Pinpoint the cell where the given text exists, returning its (x, y) midpoint coordinate. 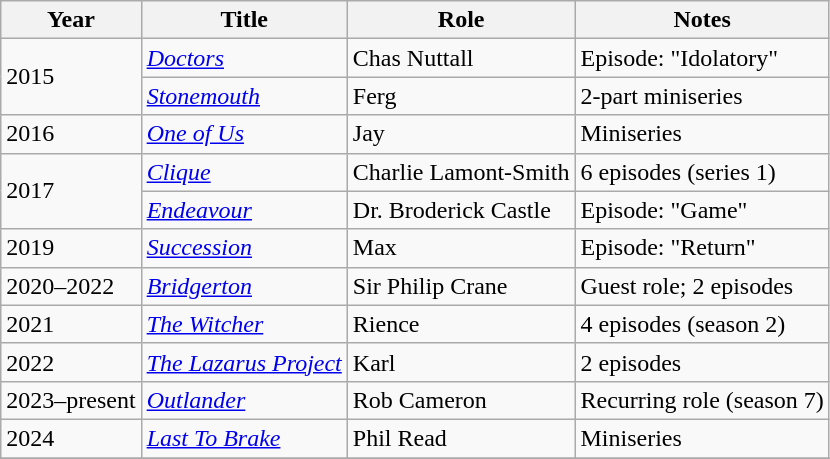
2 episodes (702, 362)
Rience (461, 324)
2021 (71, 324)
Jay (461, 134)
2022 (71, 362)
Dr. Broderick Castle (461, 210)
Max (461, 248)
2024 (71, 438)
Bridgerton (244, 286)
Chas Nuttall (461, 58)
Stonemouth (244, 96)
Doctors (244, 58)
2017 (71, 191)
2020–2022 (71, 286)
The Lazarus Project (244, 362)
2016 (71, 134)
Charlie Lamont-Smith (461, 172)
The Witcher (244, 324)
Karl (461, 362)
4 episodes (season 2) (702, 324)
Episode: "Game" (702, 210)
Last To Brake (244, 438)
2019 (71, 248)
Episode: "Return" (702, 248)
Rob Cameron (461, 400)
Outlander (244, 400)
Sir Philip Crane (461, 286)
One of Us (244, 134)
Clique (244, 172)
Notes (702, 20)
2-part miniseries (702, 96)
Endeavour (244, 210)
Title (244, 20)
6 episodes (series 1) (702, 172)
Episode: "Idolatory" (702, 58)
Role (461, 20)
Recurring role (season 7) (702, 400)
Guest role; 2 episodes (702, 286)
2015 (71, 77)
Phil Read (461, 438)
Year (71, 20)
Succession (244, 248)
Ferg (461, 96)
2023–present (71, 400)
